Return [X, Y] of the center of cell containing provided text 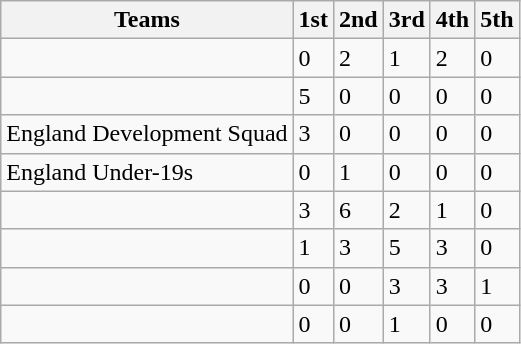
Teams [147, 20]
6 [358, 210]
1st [313, 20]
3rd [406, 20]
5th [497, 20]
4th [452, 20]
England Under-19s [147, 172]
England Development Squad [147, 134]
2nd [358, 20]
